Capture the cell that displays the provided text and extract its [x, y] central coordinate. 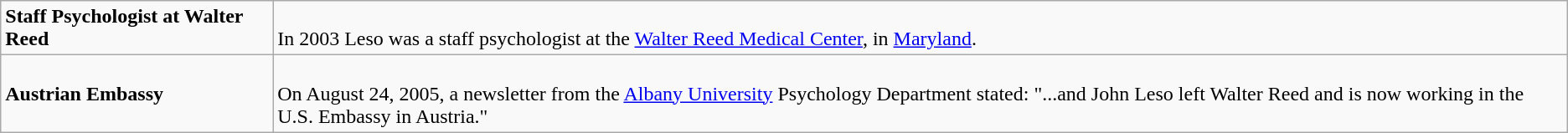
In 2003 Leso was a staff psychologist at the Walter Reed Medical Center, in Maryland. [921, 28]
Staff Psychologist at Walter Reed [137, 28]
Austrian Embassy [137, 94]
